Return the [x, y] coordinate for the center point of the cell that contains the specified text.  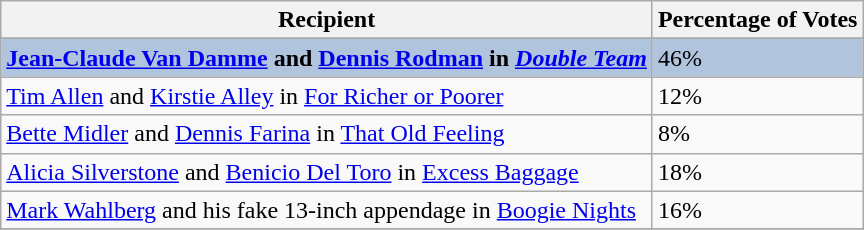
18% [758, 172]
Percentage of Votes [758, 20]
Tim Allen and Kirstie Alley in For Richer or Poorer [327, 96]
16% [758, 210]
Bette Midler and Dennis Farina in That Old Feeling [327, 134]
Alicia Silverstone and Benicio Del Toro in Excess Baggage [327, 172]
Recipient [327, 20]
Jean-Claude Van Damme and Dennis Rodman in Double Team [327, 58]
46% [758, 58]
8% [758, 134]
Mark Wahlberg and his fake 13-inch appendage in Boogie Nights [327, 210]
12% [758, 96]
